Output the (x, y) coordinate of the center of the cell containing the given text.  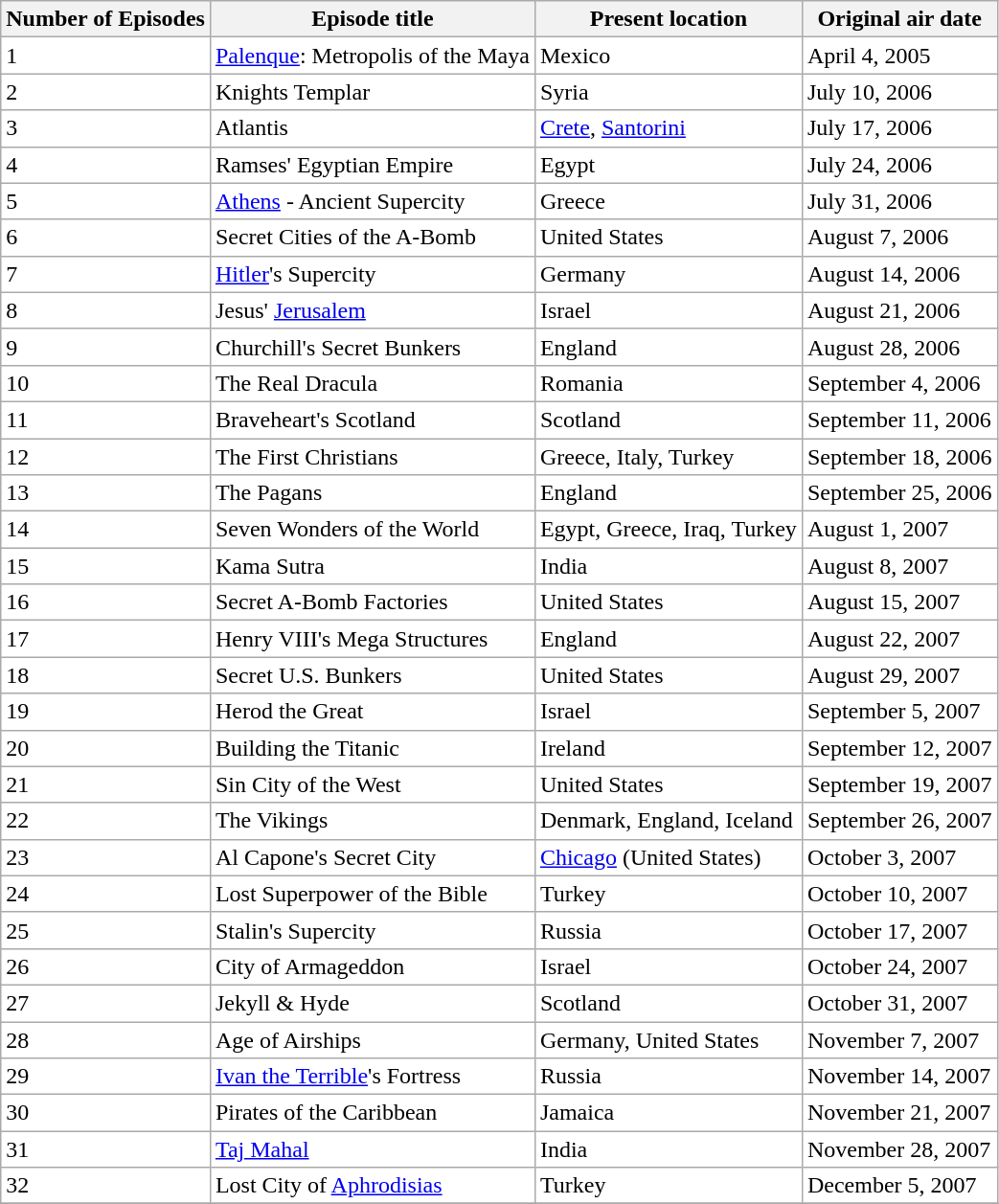
August 15, 2007 (899, 602)
15 (105, 566)
Sin City of the West (372, 784)
Ivan the Terrible's Fortress (372, 1077)
Jekyll & Hyde (372, 1003)
5 (105, 201)
Secret U.S. Bunkers (372, 675)
25 (105, 930)
August 14, 2006 (899, 274)
Lost Superpower of the Bible (372, 894)
22 (105, 821)
7 (105, 274)
August 22, 2007 (899, 639)
July 31, 2006 (899, 201)
August 7, 2006 (899, 238)
April 4, 2005 (899, 56)
Jamaica (669, 1113)
Syria (669, 92)
Greece, Italy, Turkey (669, 457)
Pirates of the Caribbean (372, 1113)
3 (105, 128)
Number of Episodes (105, 19)
Seven Wonders of the World (372, 530)
September 11, 2006 (899, 420)
Age of Airships (372, 1039)
Greece (669, 201)
September 5, 2007 (899, 712)
Lost City of Aphrodisias (372, 1186)
4 (105, 165)
Denmark, England, Iceland (669, 821)
19 (105, 712)
Present location (669, 19)
Secret A-Bomb Factories (372, 602)
2 (105, 92)
Egypt (669, 165)
October 31, 2007 (899, 1003)
The First Christians (372, 457)
October 17, 2007 (899, 930)
Knights Templar (372, 92)
17 (105, 639)
The Pagans (372, 493)
13 (105, 493)
September 26, 2007 (899, 821)
10 (105, 383)
29 (105, 1077)
Germany, United States (669, 1039)
Atlantis (372, 128)
August 8, 2007 (899, 566)
31 (105, 1149)
Chicago (United States) (669, 857)
Mexico (669, 56)
July 10, 2006 (899, 92)
Herod the Great (372, 712)
August 21, 2006 (899, 310)
July 17, 2006 (899, 128)
Ireland (669, 748)
Taj Mahal (372, 1149)
26 (105, 966)
September 4, 2006 (899, 383)
Al Capone's Secret City (372, 857)
Kama Sutra (372, 566)
October 10, 2007 (899, 894)
8 (105, 310)
14 (105, 530)
Germany (669, 274)
October 24, 2007 (899, 966)
28 (105, 1039)
Episode title (372, 19)
July 24, 2006 (899, 165)
October 3, 2007 (899, 857)
27 (105, 1003)
Building the Titanic (372, 748)
Palenque: Metropolis of the Maya (372, 56)
32 (105, 1186)
Braveheart's Scotland (372, 420)
The Real Dracula (372, 383)
Original air date (899, 19)
23 (105, 857)
24 (105, 894)
Jesus' Jerusalem (372, 310)
Henry VIII's Mega Structures (372, 639)
Egypt, Greece, Iraq, Turkey (669, 530)
16 (105, 602)
The Vikings (372, 821)
21 (105, 784)
Romania (669, 383)
Crete, Santorini (669, 128)
11 (105, 420)
November 7, 2007 (899, 1039)
August 29, 2007 (899, 675)
September 25, 2006 (899, 493)
December 5, 2007 (899, 1186)
Stalin's Supercity (372, 930)
30 (105, 1113)
9 (105, 347)
November 28, 2007 (899, 1149)
September 12, 2007 (899, 748)
September 18, 2006 (899, 457)
September 19, 2007 (899, 784)
20 (105, 748)
Hitler's Supercity (372, 274)
City of Armageddon (372, 966)
Churchill's Secret Bunkers (372, 347)
Secret Cities of the A-Bomb (372, 238)
1 (105, 56)
August 28, 2006 (899, 347)
12 (105, 457)
November 21, 2007 (899, 1113)
August 1, 2007 (899, 530)
6 (105, 238)
November 14, 2007 (899, 1077)
Ramses' Egyptian Empire (372, 165)
Athens - Ancient Supercity (372, 201)
18 (105, 675)
